Search for the cell housing the specified text and yield its [x, y] center coordinate. 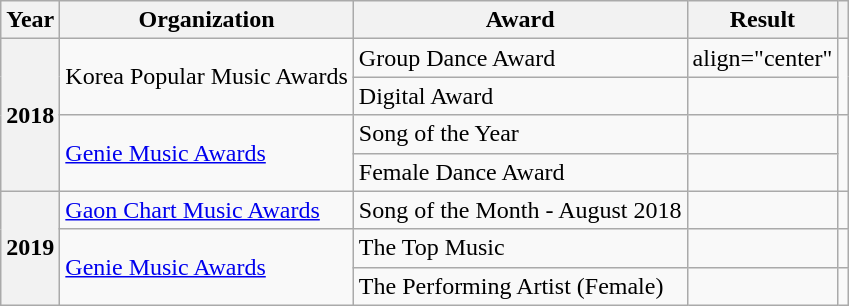
The Performing Artist (Female) [520, 286]
Year [30, 20]
2018 [30, 115]
Award [520, 20]
The Top Music [520, 248]
Organization [206, 20]
Gaon Chart Music Awards [206, 210]
Song of the Year [520, 134]
2019 [30, 248]
Female Dance Award [520, 172]
Group Dance Award [520, 58]
Song of the Month - August 2018 [520, 210]
Digital Award [520, 96]
Korea Popular Music Awards [206, 77]
Result [762, 20]
align="center" [762, 58]
